Return the (X, Y) coordinate for the center point of the cell that contains the specified text.  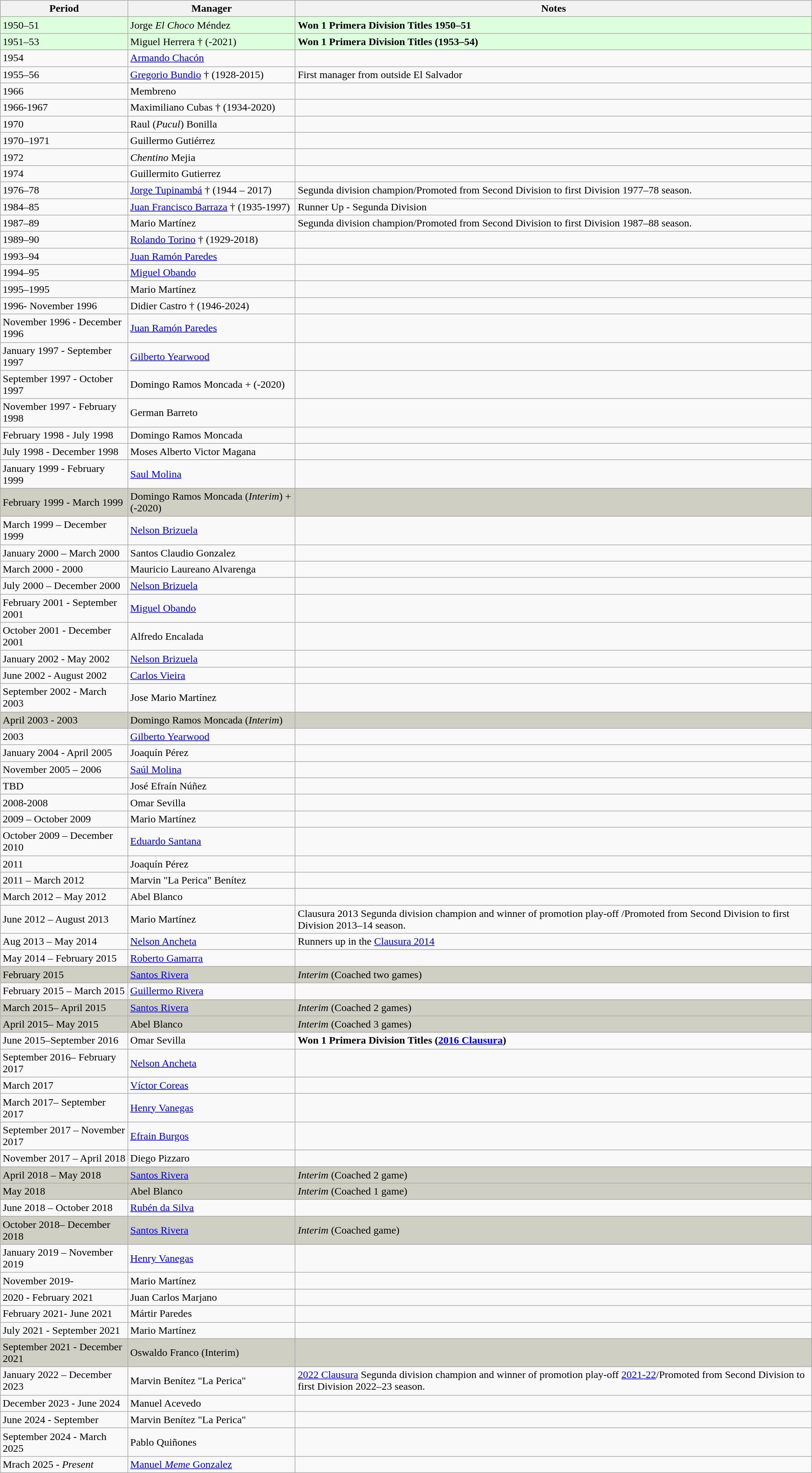
2020 - February 2021 (64, 1297)
October 2001 - December 2001 (64, 637)
March 2017– September 2017 (64, 1108)
Interim (Coached 1 game) (553, 1191)
Segunda division champion/Promoted from Second Division to first Division 1977–78 season. (553, 190)
Domingo Ramos Moncada (Interim) (212, 720)
Diego Pizzaro (212, 1158)
Raul (Pucul) Bonilla (212, 124)
Mauricio Laureano Alvarenga (212, 570)
1993–94 (64, 256)
June 2012 – August 2013 (64, 920)
Domingo Ramos Moncada (212, 435)
Period (64, 9)
June 2015–September 2016 (64, 1041)
February 2015 – March 2015 (64, 991)
Membreno (212, 91)
José Efraín Núñez (212, 786)
Oswaldo Franco (Interim) (212, 1352)
TBD (64, 786)
September 1997 - October 1997 (64, 384)
January 2004 - April 2005 (64, 753)
April 2018 – May 2018 (64, 1175)
November 1996 - December 1996 (64, 328)
Juan Francisco Barraza † (1935-1997) (212, 207)
November 1997 - February 1998 (64, 413)
Santos Claudio Gonzalez (212, 553)
Interim (Coached two games) (553, 975)
February 2001 - September 2001 (64, 608)
September 2021 - December 2021 (64, 1352)
Saúl Molina (212, 769)
1974 (64, 173)
Rubén da Silva (212, 1208)
Won 1 Primera Division Titles 1950–51 (553, 25)
Interim (Coached game) (553, 1230)
January 1999 - February 1999 (64, 474)
September 2016– February 2017 (64, 1063)
February 2021- June 2021 (64, 1314)
Interim (Coached 3 games) (553, 1024)
Guillermo Rivera (212, 991)
Manuel Meme Gonzalez (212, 1464)
June 2024 - September (64, 1420)
1966 (64, 91)
Eduardo Santana (212, 841)
Clausura 2013 Segunda division champion and winner of promotion play-off /Promoted from Second Division to first Division 2013–14 season. (553, 920)
March 2017 (64, 1085)
Runner Up - Segunda Division (553, 207)
1995–1995 (64, 289)
January 2022 – December 2023 (64, 1381)
Juan Carlos Marjano (212, 1297)
1994–95 (64, 273)
Miguel Herrera † (-2021) (212, 42)
Moses Alberto Victor Magana (212, 452)
July 1998 - December 1998 (64, 452)
January 2000 – March 2000 (64, 553)
November 2019- (64, 1281)
Carlos Vieira (212, 675)
Saul Molina (212, 474)
Domingo Ramos Moncada + (-2020) (212, 384)
1970 (64, 124)
2011 (64, 864)
1984–85 (64, 207)
Chentino Mejia (212, 157)
September 2017 – November 2017 (64, 1136)
1987–89 (64, 223)
Víctor Coreas (212, 1085)
1950–51 (64, 25)
1972 (64, 157)
September 2024 - March 2025 (64, 1442)
1989–90 (64, 240)
January 2019 – November 2019 (64, 1259)
Armando Chacón (212, 58)
Marvin "La Perica" Benítez (212, 881)
Mártir Paredes (212, 1314)
Interim (Coached 2 games) (553, 1008)
March 2015– April 2015 (64, 1008)
Pablo Quiñones (212, 1442)
May 2014 – February 2015 (64, 958)
Alfredo Encalada (212, 637)
October 2009 – December 2010 (64, 841)
December 2023 - June 2024 (64, 1403)
Won 1 Primera Division Titles (1953–54) (553, 42)
First manager from outside El Salvador (553, 75)
June 2018 – October 2018 (64, 1208)
Rolando Torino † (1929-2018) (212, 240)
September 2002 - March 2003 (64, 697)
Domingo Ramos Moncada (Interim) + (-2020) (212, 502)
2009 – October 2009 (64, 819)
Guillermo Gutiérrez (212, 141)
March 2012 – May 2012 (64, 897)
Mrach 2025 - Present (64, 1464)
1951–53 (64, 42)
Guillermito Gutierrez (212, 173)
Maximiliano Cubas † (1934-2020) (212, 108)
March 2000 - 2000 (64, 570)
German Barreto (212, 413)
1954 (64, 58)
November 2017 – April 2018 (64, 1158)
October 2018– December 2018 (64, 1230)
February 1999 - March 1999 (64, 502)
2008-2008 (64, 802)
Manuel Acevedo (212, 1403)
Jorge Tupinambá † (1944 – 2017) (212, 190)
Aug 2013 – May 2014 (64, 942)
April 2015– May 2015 (64, 1024)
2022 Clausura Segunda division champion and winner of promotion play-off 2021-22/Promoted from Second Division to first Division 2022–23 season. (553, 1381)
June 2002 - August 2002 (64, 675)
2011 – March 2012 (64, 881)
November 2005 – 2006 (64, 769)
April 2003 - 2003 (64, 720)
February 2015 (64, 975)
Gregorio Bundio † (1928-2015) (212, 75)
July 2000 – December 2000 (64, 586)
Manager (212, 9)
1976–78 (64, 190)
Runners up in the Clausura 2014 (553, 942)
Efrain Burgos (212, 1136)
Won 1 Primera Division Titles (2016 Clausura) (553, 1041)
Roberto Gamarra (212, 958)
Notes (553, 9)
Segunda division champion/Promoted from Second Division to first Division 1987–88 season. (553, 223)
March 1999 – December 1999 (64, 530)
January 1997 - September 1997 (64, 357)
Didier Castro † (1946-2024) (212, 306)
1996- November 1996 (64, 306)
Jorge El Choco Méndez (212, 25)
1966-1967 (64, 108)
February 1998 - July 1998 (64, 435)
2003 (64, 736)
July 2021 - September 2021 (64, 1330)
January 2002 - May 2002 (64, 659)
Interim (Coached 2 game) (553, 1175)
May 2018 (64, 1191)
Jose Mario Martínez (212, 697)
1955–56 (64, 75)
1970–1971 (64, 141)
